Determine the (x, y) coordinate at the center of the cell enclosing the given text.  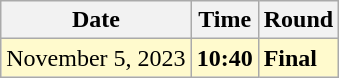
Round (298, 20)
November 5, 2023 (96, 58)
10:40 (224, 58)
Time (224, 20)
Date (96, 20)
Final (298, 58)
